Return the (X, Y) coordinate for the center point of the cell that contains the specified text.  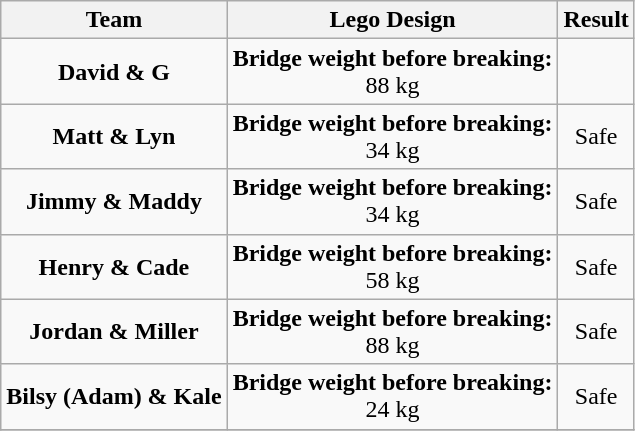
David & G (114, 72)
Matt & Lyn (114, 136)
Team (114, 20)
Bridge weight before breaking:24 kg (392, 396)
Bridge weight before breaking:58 kg (392, 266)
Lego Design (392, 20)
Jordan & Miller (114, 332)
Henry & Cade (114, 266)
Result (596, 20)
Bilsy (Adam) & Kale (114, 396)
Jimmy & Maddy (114, 202)
